Capture the cell that displays the provided text and extract its (X, Y) central coordinate. 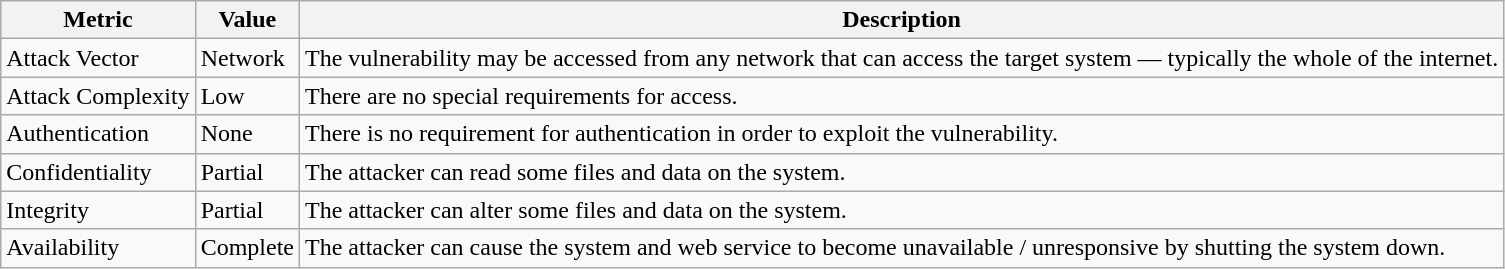
Confidentiality (98, 172)
There is no requirement for authentication in order to exploit the vulnerability. (902, 134)
Attack Vector (98, 58)
There are no special requirements for access. (902, 96)
Authentication (98, 134)
The vulnerability may be accessed from any network that can access the target system — typically the whole of the internet. (902, 58)
Attack Complexity (98, 96)
None (247, 134)
Availability (98, 248)
The attacker can cause the system and web service to become unavailable / unresponsive by shutting the system down. (902, 248)
Description (902, 20)
The attacker can read some files and data on the system. (902, 172)
Low (247, 96)
Network (247, 58)
Complete (247, 248)
Metric (98, 20)
Value (247, 20)
Integrity (98, 210)
The attacker can alter some files and data on the system. (902, 210)
